Determine the [X, Y] coordinate at the center of the cell enclosing the given text.  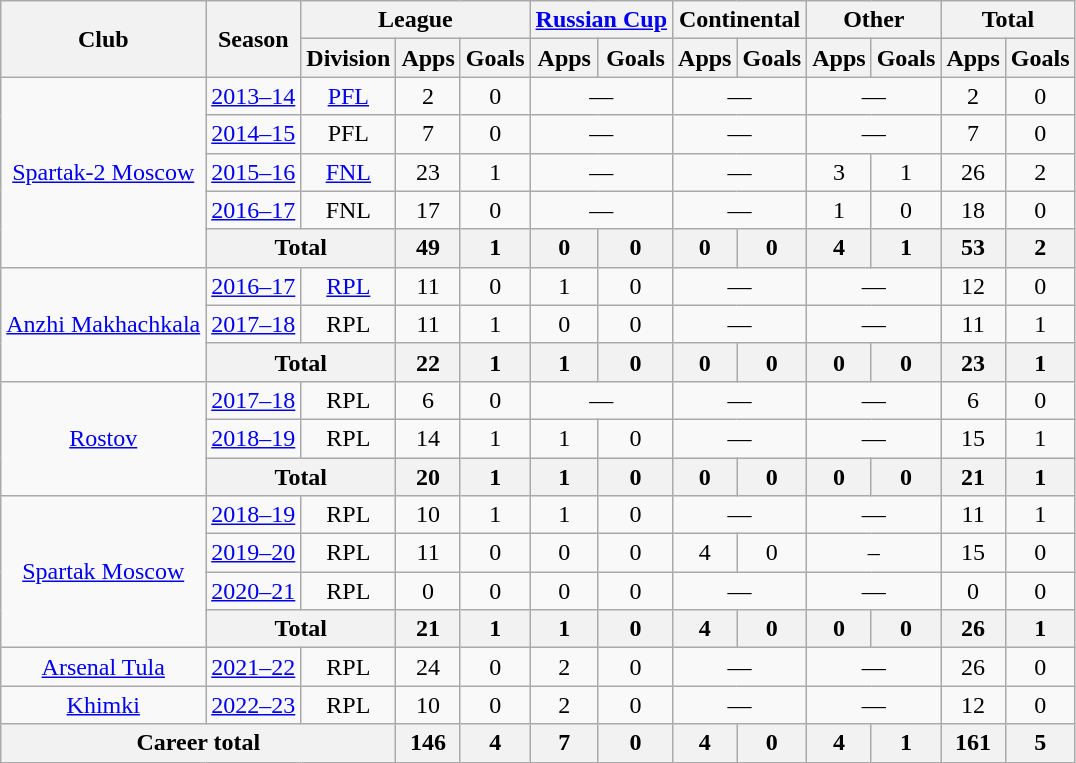
Club [104, 39]
49 [428, 248]
20 [428, 477]
2014–15 [254, 134]
2020–21 [254, 591]
18 [973, 210]
Spartak-2 Moscow [104, 172]
17 [428, 210]
Career total [198, 743]
– [874, 553]
Russian Cup [601, 20]
161 [973, 743]
2022–23 [254, 705]
League [416, 20]
146 [428, 743]
53 [973, 248]
Spartak Moscow [104, 572]
5 [1040, 743]
2013–14 [254, 96]
Other [874, 20]
3 [839, 172]
24 [428, 667]
Khimki [104, 705]
Continental [740, 20]
Arsenal Tula [104, 667]
22 [428, 362]
2021–22 [254, 667]
Division [348, 58]
2019–20 [254, 553]
Anzhi Makhachkala [104, 324]
Rostov [104, 438]
2015–16 [254, 172]
Season [254, 39]
14 [428, 438]
